For the text-containing cell, return its midpoint in (X, Y) coordinate format. 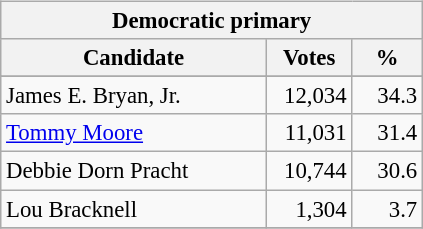
Candidate (134, 58)
Lou Bracknell (134, 209)
1,304 (309, 209)
12,034 (309, 96)
Votes (309, 58)
30.6 (388, 171)
10,744 (309, 171)
Tommy Moore (134, 133)
31.4 (388, 133)
3.7 (388, 209)
Debbie Dorn Pracht (134, 171)
11,031 (309, 133)
Democratic primary (212, 21)
James E. Bryan, Jr. (134, 96)
% (388, 58)
34.3 (388, 96)
